Provide the [x, y] coordinate of the cell's center where the given text is located.  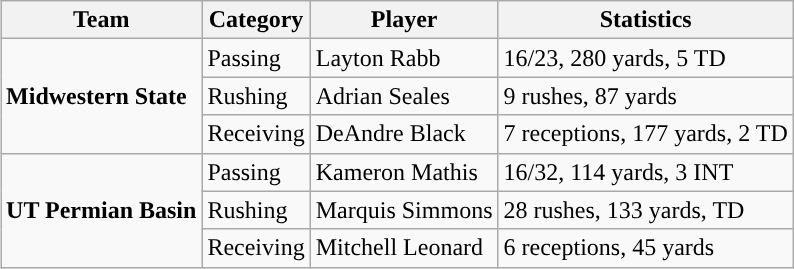
Adrian Seales [404, 96]
Marquis Simmons [404, 210]
Team [102, 20]
6 receptions, 45 yards [646, 248]
Category [256, 20]
7 receptions, 177 yards, 2 TD [646, 134]
9 rushes, 87 yards [646, 96]
Mitchell Leonard [404, 248]
Layton Rabb [404, 58]
DeAndre Black [404, 134]
28 rushes, 133 yards, TD [646, 210]
Midwestern State [102, 96]
Kameron Mathis [404, 172]
16/32, 114 yards, 3 INT [646, 172]
UT Permian Basin [102, 210]
Statistics [646, 20]
Player [404, 20]
16/23, 280 yards, 5 TD [646, 58]
